Identify which cell holds the provided text, then report its [x, y] central coordinate. 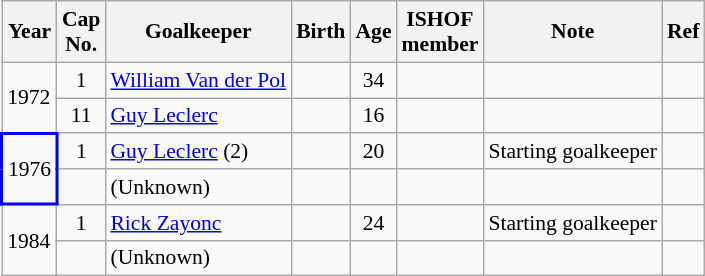
1976 [30, 170]
24 [373, 223]
ISHOFmember [440, 32]
Age [373, 32]
William Van der Pol [198, 80]
Guy Leclerc [198, 116]
Ref [683, 32]
1972 [30, 98]
20 [373, 152]
CapNo. [82, 32]
Birth [320, 32]
Rick Zayonc [198, 223]
Year [30, 32]
Goalkeeper [198, 32]
34 [373, 80]
16 [373, 116]
Guy Leclerc (2) [198, 152]
Note [572, 32]
1984 [30, 240]
11 [82, 116]
